From the cell containing the given text, extract its center point as [x, y] coordinate. 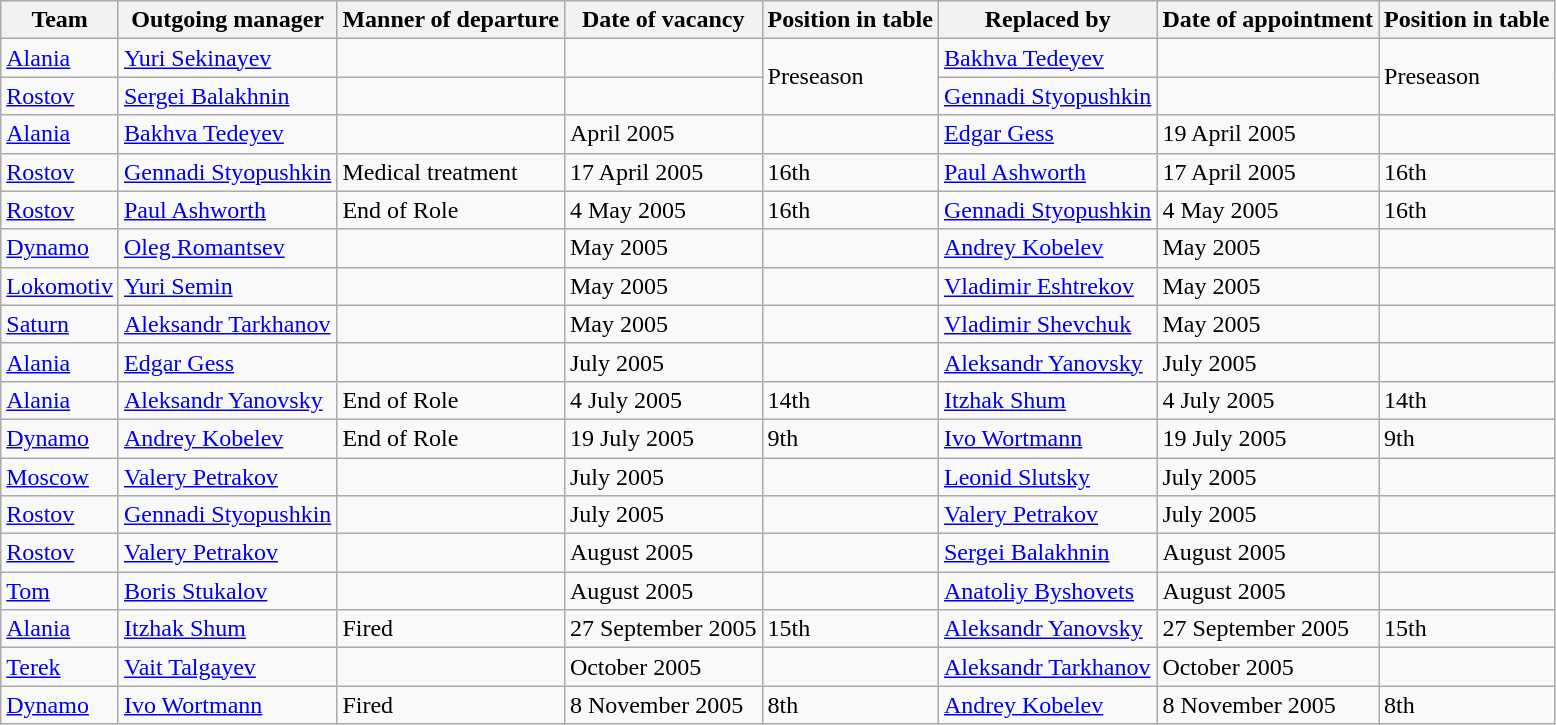
19 April 2005 [1268, 134]
Saturn [60, 324]
Terek [60, 667]
Outgoing manager [227, 20]
Leonid Slutsky [1047, 477]
Date of appointment [1268, 20]
Team [60, 20]
Medical treatment [450, 172]
Oleg Romantsev [227, 248]
Manner of departure [450, 20]
Boris Stukalov [227, 591]
Vladimir Eshtrekov [1047, 286]
Replaced by [1047, 20]
Vladimir Shevchuk [1047, 324]
April 2005 [663, 134]
Lokomotiv [60, 286]
Moscow [60, 477]
Tom [60, 591]
Yuri Semin [227, 286]
Date of vacancy [663, 20]
Vait Talgayev [227, 667]
Anatoliy Byshovets [1047, 591]
Yuri Sekinayev [227, 58]
